For the text-containing cell, return its midpoint in (X, Y) coordinate format. 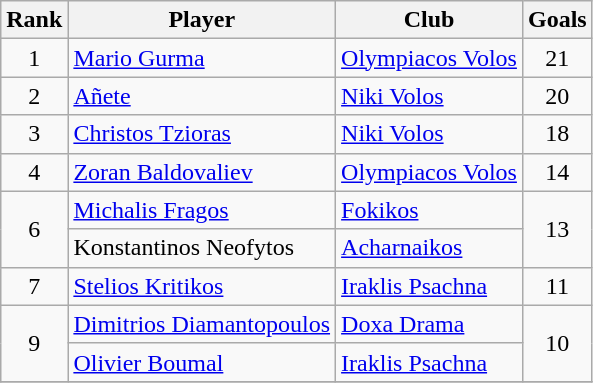
11 (557, 286)
9 (34, 343)
18 (557, 134)
Rank (34, 20)
Fokikos (430, 210)
2 (34, 96)
6 (34, 229)
21 (557, 58)
1 (34, 58)
Acharnaikos (430, 248)
20 (557, 96)
14 (557, 172)
Konstantinos Neofytos (202, 248)
13 (557, 229)
Michalis Fragos (202, 210)
Goals (557, 20)
Añete (202, 96)
4 (34, 172)
Stelios Kritikos (202, 286)
Dimitrios Diamantopoulos (202, 324)
Mario Gurma (202, 58)
Christos Tzioras (202, 134)
Player (202, 20)
Olivier Boumal (202, 362)
Club (430, 20)
7 (34, 286)
3 (34, 134)
10 (557, 343)
Doxa Drama (430, 324)
Zoran Baldovaliev (202, 172)
